Find where the given text appears and provide that cell's center as [x, y] coordinate. 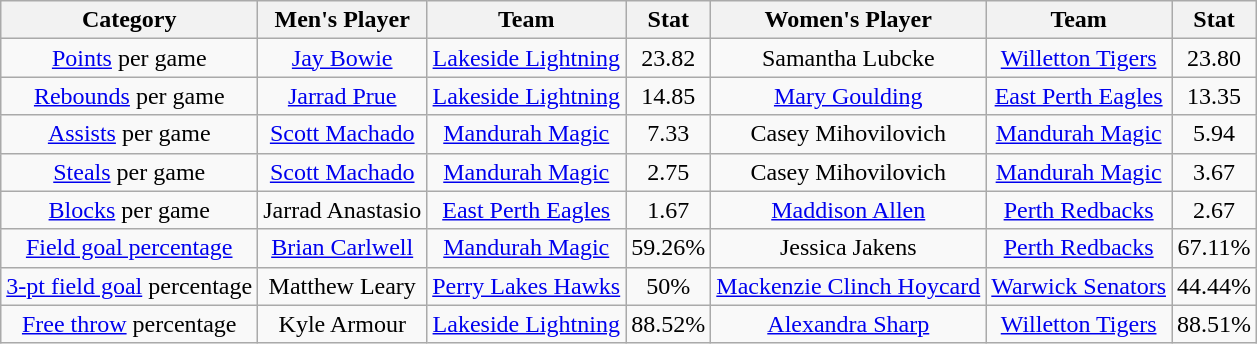
7.33 [668, 134]
1.67 [668, 210]
Category [130, 20]
Points per game [130, 58]
Mary Goulding [848, 96]
Blocks per game [130, 210]
Steals per game [130, 172]
Matthew Leary [342, 286]
Perry Lakes Hawks [526, 286]
Women's Player [848, 20]
3-pt field goal percentage [130, 286]
13.35 [1214, 96]
Men's Player [342, 20]
14.85 [668, 96]
Field goal percentage [130, 248]
3.67 [1214, 172]
67.11% [1214, 248]
Samantha Lubcke [848, 58]
2.67 [1214, 210]
Assists per game [130, 134]
88.52% [668, 324]
59.26% [668, 248]
Jarrad Anastasio [342, 210]
Free throw percentage [130, 324]
Rebounds per game [130, 96]
Maddison Allen [848, 210]
Kyle Armour [342, 324]
23.82 [668, 58]
50% [668, 286]
Brian Carlwell [342, 248]
2.75 [668, 172]
88.51% [1214, 324]
Mackenzie Clinch Hoycard [848, 286]
44.44% [1214, 286]
Jarrad Prue [342, 96]
Warwick Senators [1079, 286]
5.94 [1214, 134]
Jay Bowie [342, 58]
Alexandra Sharp [848, 324]
Jessica Jakens [848, 248]
23.80 [1214, 58]
